Provide the [X, Y] coordinate of the cell's center where the given text is located.  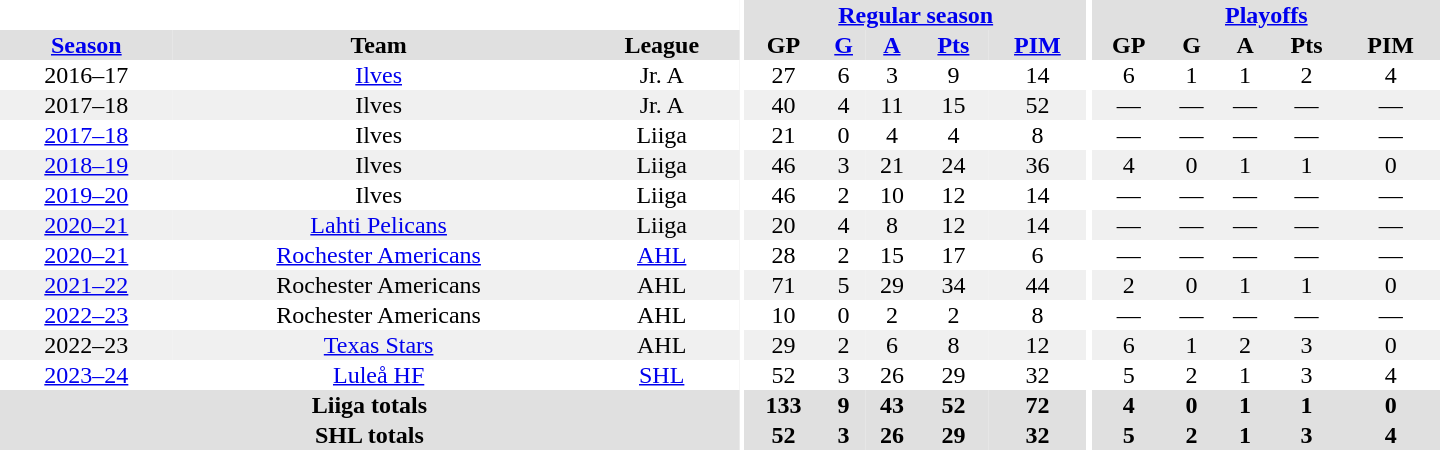
36 [1038, 165]
SHL [662, 375]
Team [379, 45]
2016–17 [86, 75]
Liiga totals [370, 405]
SHL totals [370, 435]
72 [1038, 405]
2021–22 [86, 285]
Texas Stars [379, 345]
24 [954, 165]
40 [784, 105]
League [662, 45]
27 [784, 75]
Regular season [916, 15]
Season [86, 45]
43 [892, 405]
28 [784, 255]
44 [1038, 285]
133 [784, 405]
2023–24 [86, 375]
71 [784, 285]
Lahti Pelicans [379, 225]
2019–20 [86, 195]
20 [784, 225]
17 [954, 255]
Playoffs [1266, 15]
Luleå HF [379, 375]
34 [954, 285]
11 [892, 105]
2018–19 [86, 165]
